Identify which cell holds the provided text, then report its (X, Y) central coordinate. 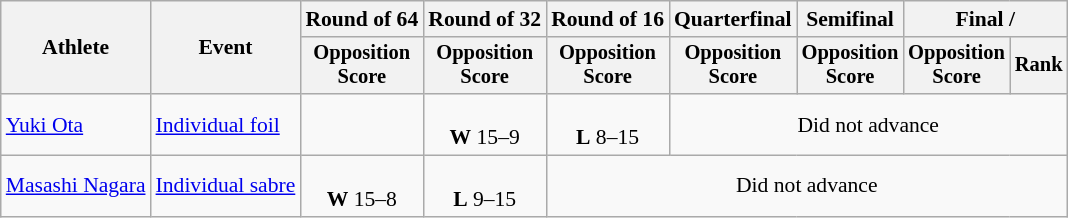
L 9–15 (484, 186)
Masashi Nagara (76, 186)
Athlete (76, 48)
Event (226, 48)
W 15–8 (362, 186)
W 15–9 (484, 124)
L 8–15 (608, 124)
Individual foil (226, 124)
Semifinal (850, 19)
Quarterfinal (733, 19)
Rank (1039, 66)
Round of 64 (362, 19)
Final / (985, 19)
Round of 32 (484, 19)
Individual sabre (226, 186)
Yuki Ota (76, 124)
Round of 16 (608, 19)
